Locate the cell with the specified text and output its (x, y) center coordinate. 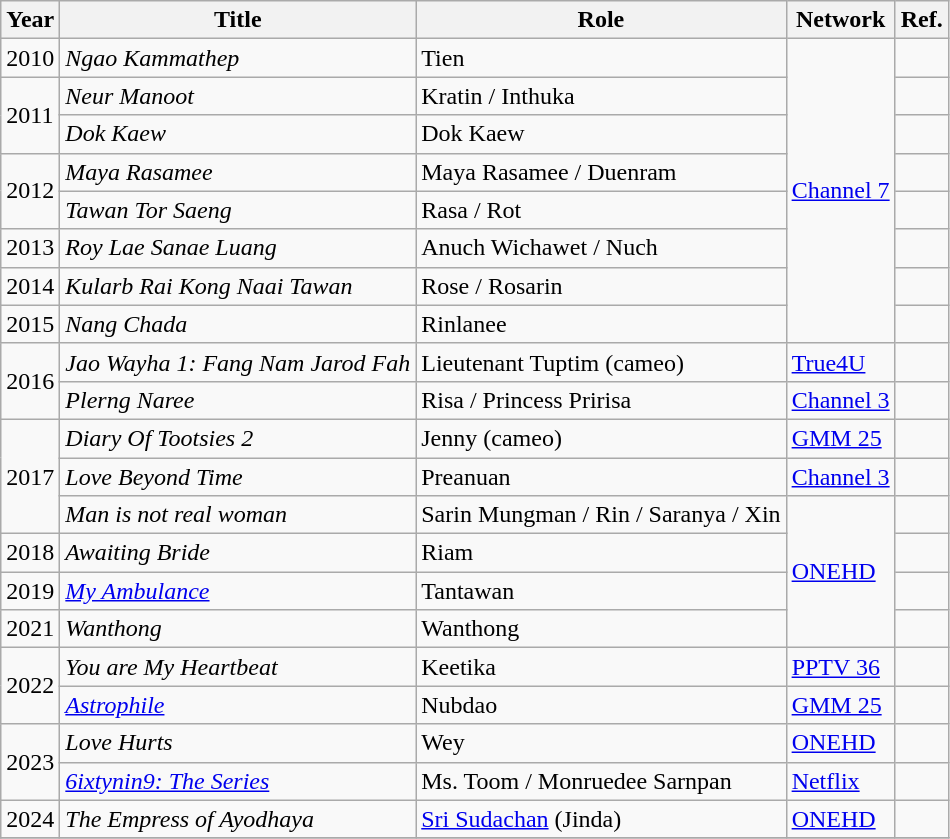
Ngao Kammathep (238, 58)
Plerng Naree (238, 400)
Title (238, 20)
2018 (30, 553)
Jenny (cameo) (601, 438)
Tawan Tor Saeng (238, 210)
Roy Lae Sanae Luang (238, 248)
Kratin / Inthuka (601, 96)
Ms. Toom / Monruedee Sarnpan (601, 781)
Maya Rasamee / Duenram (601, 172)
Rasa / Rot (601, 210)
Jao Wayha 1: Fang Nam Jarod Fah (238, 362)
Sarin Mungman / Rin / Saranya / Xin (601, 515)
Nang Chada (238, 324)
Diary Of Tootsies 2 (238, 438)
Kularb Rai Kong Naai Tawan (238, 286)
6ixtynin9: The Series (238, 781)
Year (30, 20)
Anuch Wichawet / Nuch (601, 248)
Role (601, 20)
Wey (601, 743)
Channel 7 (840, 191)
Astrophile (238, 705)
Sri Sudachan (Jinda) (601, 819)
2022 (30, 686)
2016 (30, 381)
Preanuan (601, 477)
2023 (30, 762)
Rinlanee (601, 324)
2010 (30, 58)
The Empress of Ayodhaya (238, 819)
2017 (30, 476)
You are My Heartbeat (238, 667)
Man is not real woman (238, 515)
Rose / Rosarin (601, 286)
Risa / Princess Pririsa (601, 400)
Love Beyond Time (238, 477)
2024 (30, 819)
2013 (30, 248)
Ref. (922, 20)
2011 (30, 115)
True4U (840, 362)
Nubdao (601, 705)
Netflix (840, 781)
PPTV 36 (840, 667)
2014 (30, 286)
My Ambulance (238, 591)
Love Hurts (238, 743)
Maya Rasamee (238, 172)
Tien (601, 58)
2019 (30, 591)
Awaiting Bride (238, 553)
Tantawan (601, 591)
2021 (30, 629)
Lieutenant Tuptim (cameo) (601, 362)
2015 (30, 324)
Riam (601, 553)
Neur Manoot (238, 96)
Network (840, 20)
Keetika (601, 667)
2012 (30, 191)
